Detect which cell encompasses the target text, then output its (X, Y) center coordinate. 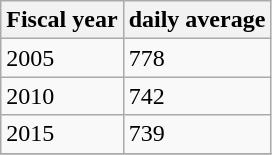
2010 (62, 96)
778 (197, 58)
2005 (62, 58)
2015 (62, 134)
742 (197, 96)
daily average (197, 20)
739 (197, 134)
Fiscal year (62, 20)
